From the cell containing the given text, extract its center point as (x, y) coordinate. 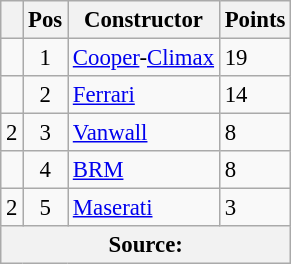
5 (46, 208)
Pos (46, 20)
4 (46, 170)
Ferrari (144, 95)
BRM (144, 170)
Cooper-Climax (144, 58)
Constructor (144, 20)
Points (254, 20)
Source: (146, 245)
1 (46, 58)
14 (254, 95)
Vanwall (144, 133)
19 (254, 58)
Maserati (144, 208)
